Extract the [X, Y] coordinate from the center of the cell holding the provided text.  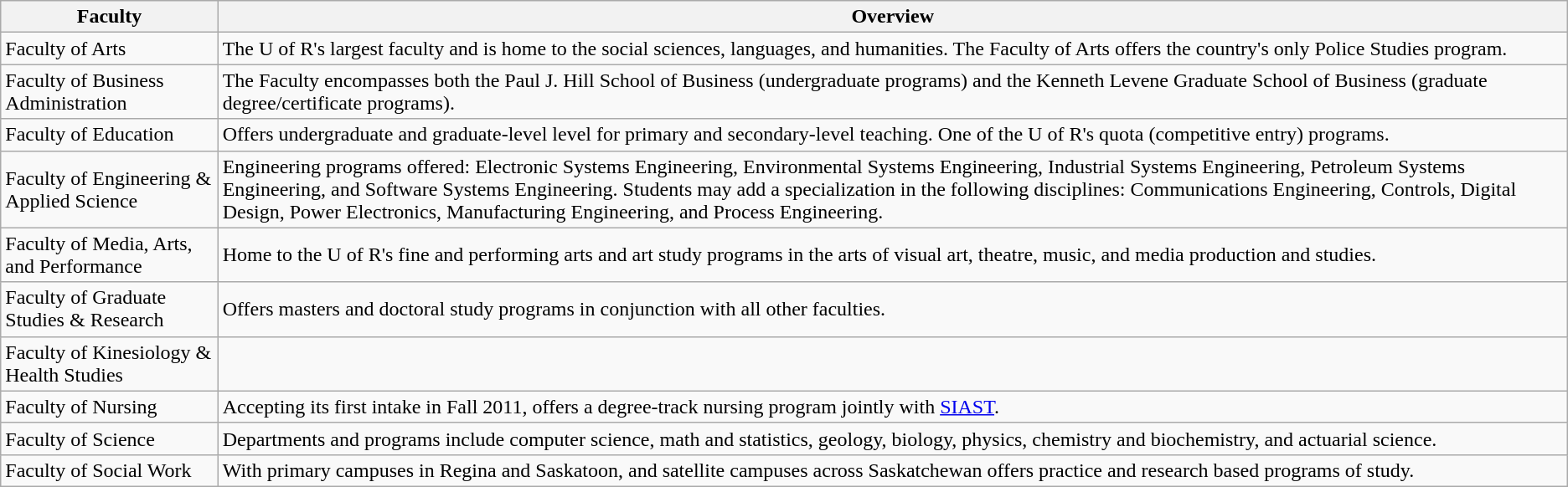
Faculty of Nursing [109, 407]
With primary campuses in Regina and Saskatoon, and satellite campuses across Saskatchewan offers practice and research based programs of study. [893, 470]
Faculty of Business Administration [109, 92]
Accepting its first intake in Fall 2011, offers a degree-track nursing program jointly with SIAST. [893, 407]
Faculty of Graduate Studies & Research [109, 310]
Faculty of Arts [109, 49]
Faculty of Social Work [109, 470]
Faculty of Media, Arts, and Performance [109, 254]
Faculty of Science [109, 438]
Offers masters and doctoral study programs in conjunction with all other faculties. [893, 310]
Overview [893, 17]
Departments and programs include computer science, math and statistics, geology, biology, physics, chemistry and biochemistry, and actuarial science. [893, 438]
Faculty of Kinesiology & Health Studies [109, 363]
Faculty of Engineering & Applied Science [109, 189]
Offers undergraduate and graduate-level level for primary and secondary-level teaching. One of the U of R's quota (competitive entry) programs. [893, 135]
Faculty [109, 17]
Home to the U of R's fine and performing arts and art study programs in the arts of visual art, theatre, music, and media production and studies. [893, 254]
Faculty of Education [109, 135]
